Search for the cell housing the specified text and yield its [x, y] center coordinate. 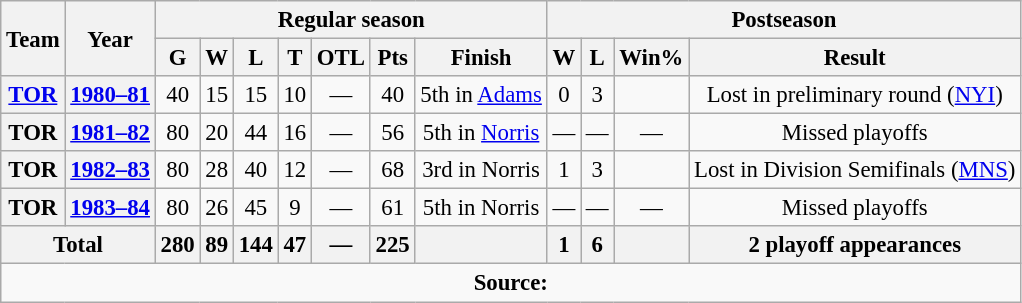
61 [392, 208]
56 [392, 133]
225 [392, 245]
Finish [481, 58]
144 [256, 245]
12 [294, 170]
OTL [342, 58]
Win% [652, 58]
1982–83 [110, 170]
Regular season [351, 20]
1981–82 [110, 133]
68 [392, 170]
1983–84 [110, 208]
G [178, 58]
3rd in Norris [481, 170]
Lost in preliminary round (NYI) [855, 95]
2 playoff appearances [855, 245]
28 [216, 170]
10 [294, 95]
1980–81 [110, 95]
Year [110, 38]
Source: [511, 283]
Result [855, 58]
Team [33, 38]
6 [598, 245]
16 [294, 133]
89 [216, 245]
45 [256, 208]
9 [294, 208]
44 [256, 133]
Total [78, 245]
5th in Adams [481, 95]
Lost in Division Semifinals (MNS) [855, 170]
280 [178, 245]
Pts [392, 58]
47 [294, 245]
26 [216, 208]
0 [564, 95]
20 [216, 133]
T [294, 58]
Postseason [784, 20]
